Locate the cell with the specified text and output its [x, y] center coordinate. 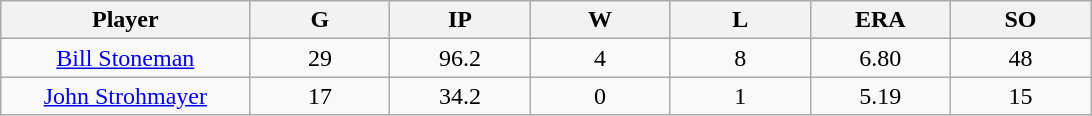
Player [126, 20]
1 [740, 96]
6.80 [880, 58]
L [740, 20]
John Strohmayer [126, 96]
5.19 [880, 96]
4 [600, 58]
IP [460, 20]
17 [320, 96]
15 [1020, 96]
ERA [880, 20]
96.2 [460, 58]
G [320, 20]
0 [600, 96]
8 [740, 58]
W [600, 20]
Bill Stoneman [126, 58]
48 [1020, 58]
SO [1020, 20]
29 [320, 58]
34.2 [460, 96]
